Detect which cell encompasses the target text, then output its [x, y] center coordinate. 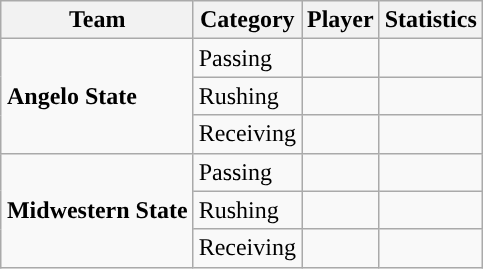
Midwestern State [97, 210]
Angelo State [97, 96]
Player [341, 20]
Category [247, 20]
Statistics [430, 20]
Team [97, 20]
